Return (X, Y) of the center of cell containing provided text 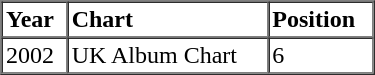
Year (35, 20)
6 (321, 56)
Chart (168, 20)
Position (321, 20)
2002 (35, 56)
UK Album Chart (168, 56)
